Return [X, Y] of the center of cell containing provided text 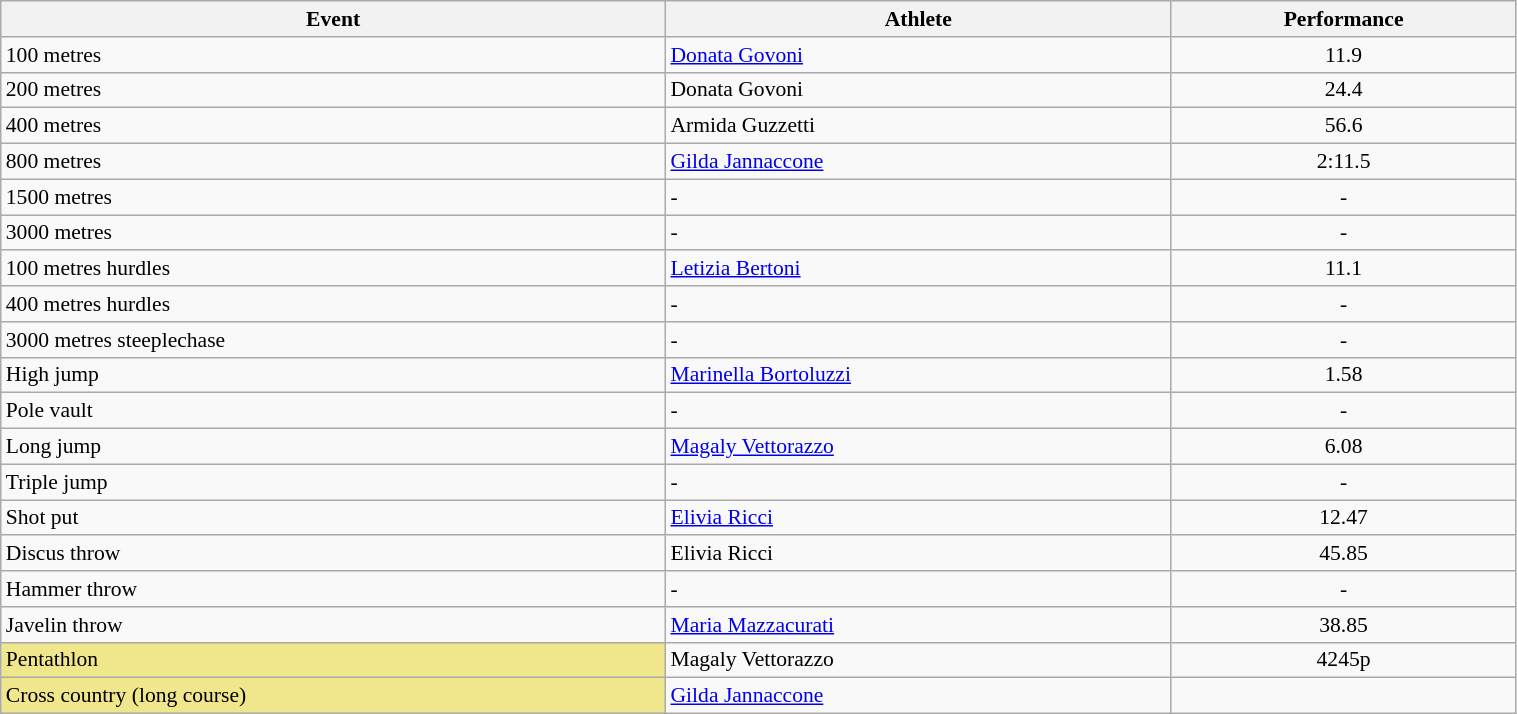
3000 metres steeplechase [334, 340]
11.9 [1344, 55]
Pole vault [334, 411]
45.85 [1344, 554]
24.4 [1344, 90]
2:11.5 [1344, 162]
Shot put [334, 518]
Athlete [918, 19]
1500 metres [334, 197]
Letizia Bertoni [918, 269]
Long jump [334, 447]
6.08 [1344, 447]
400 metres hurdles [334, 304]
Marinella Bortoluzzi [918, 375]
100 metres hurdles [334, 269]
100 metres [334, 55]
400 metres [334, 126]
Maria Mazzacurati [918, 625]
3000 metres [334, 233]
High jump [334, 375]
4245p [1344, 660]
Pentathlon [334, 660]
Event [334, 19]
Discus throw [334, 554]
Performance [1344, 19]
800 metres [334, 162]
200 metres [334, 90]
11.1 [1344, 269]
Hammer throw [334, 589]
56.6 [1344, 126]
12.47 [1344, 518]
Armida Guzzetti [918, 126]
Javelin throw [334, 625]
Cross country (long course) [334, 696]
38.85 [1344, 625]
1.58 [1344, 375]
Triple jump [334, 482]
